Return the (x, y) coordinate for the center point of the cell that contains the specified text.  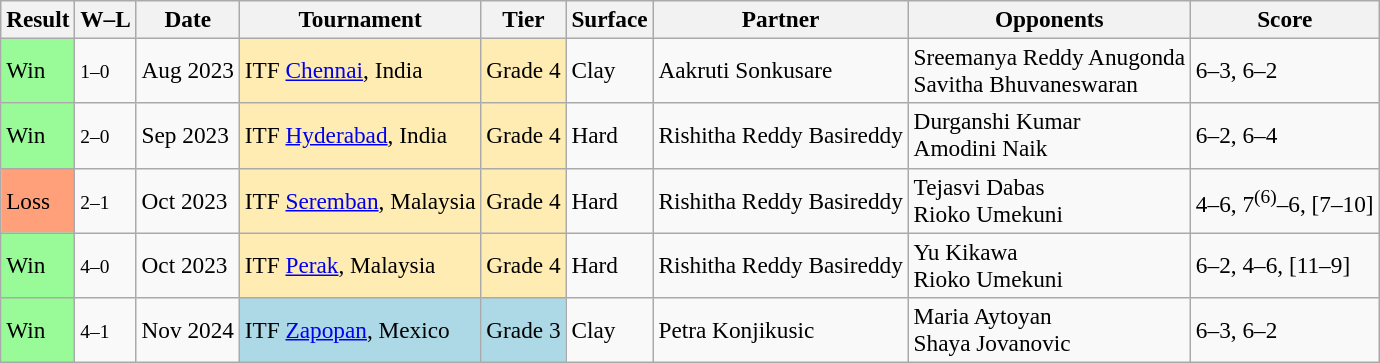
2–1 (106, 200)
Sep 2023 (188, 136)
ITF Zapopan, Mexico (360, 330)
Date (188, 19)
4–0 (106, 264)
Opponents (1049, 19)
Nov 2024 (188, 330)
4–1 (106, 330)
W–L (106, 19)
ITF Hyderabad, India (360, 136)
Aakruti Sonkusare (780, 70)
1–0 (106, 70)
ITF Seremban, Malaysia (360, 200)
Partner (780, 19)
6–2, 6–4 (1284, 136)
Aug 2023 (188, 70)
4–6, 7(6)–6, [7–10] (1284, 200)
Tejasvi Dabas Rioko Umekuni (1049, 200)
Yu Kikawa Rioko Umekuni (1049, 264)
Sreemanya Reddy Anugonda Savitha Bhuvaneswaran (1049, 70)
2–0 (106, 136)
Score (1284, 19)
6–2, 4–6, [11–9] (1284, 264)
Result (38, 19)
ITF Chennai, India (360, 70)
Loss (38, 200)
Maria Aytoyan Shaya Jovanovic (1049, 330)
Surface (610, 19)
ITF Perak, Malaysia (360, 264)
Tournament (360, 19)
Tier (524, 19)
Durganshi Kumar Amodini Naik (1049, 136)
Petra Konjikusic (780, 330)
Grade 3 (524, 330)
